For the text-containing cell, return its midpoint in (x, y) coordinate format. 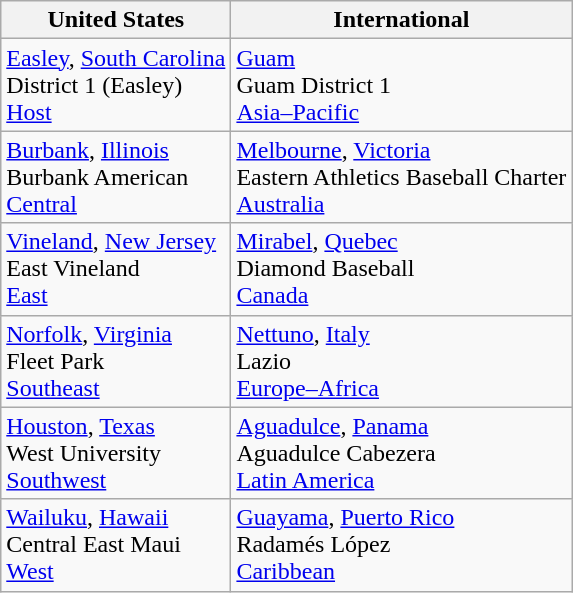
Burbank, IllinoisBurbank AmericanCentral (116, 177)
Norfolk, VirginiaFleet ParkSoutheast (116, 361)
United States (116, 20)
Mirabel, QuebecDiamond BaseballCanada (402, 269)
Nettuno, ItalyLazioEurope–Africa (402, 361)
Aguadulce, PanamaAguadulce CabezeraLatin America (402, 453)
Wailuku, HawaiiCentral East MauiWest (116, 545)
Vineland, New JerseyEast VinelandEast (116, 269)
Melbourne, VictoriaEastern Athletics Baseball CharterAustralia (402, 177)
International (402, 20)
Guayama, Puerto Rico Radamés LópezCaribbean (402, 545)
Houston, TexasWest UniversitySouthwest (116, 453)
Easley, South CarolinaDistrict 1 (Easley) Host (116, 85)
GuamGuam District 1Asia–Pacific (402, 85)
